From the cell containing the given text, extract its center point as (x, y) coordinate. 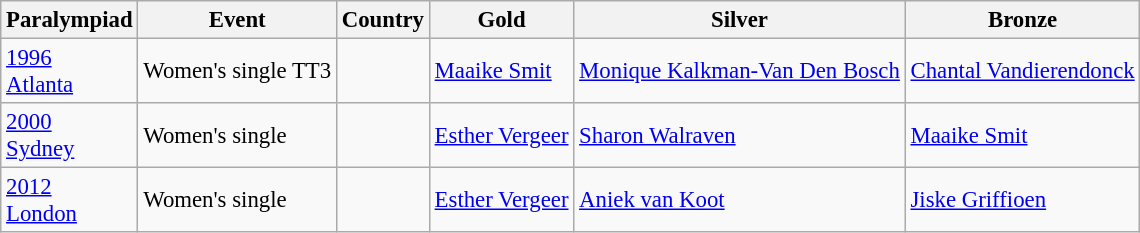
Jiske Griffioen (1022, 200)
Event (237, 20)
Monique Kalkman-Van Den Bosch (740, 72)
Sharon Walraven (740, 136)
2000Sydney (70, 136)
Chantal Vandierendonck (1022, 72)
Paralympiad (70, 20)
Country (382, 20)
Aniek van Koot (740, 200)
1996Atlanta (70, 72)
Women's single TT3 (237, 72)
Silver (740, 20)
Bronze (1022, 20)
2012London (70, 200)
Gold (501, 20)
